Output the (x, y) coordinate of the center of the cell containing the given text.  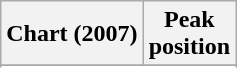
Peakposition (189, 34)
Chart (2007) (72, 34)
